Return [X, Y] of the center of cell containing provided text 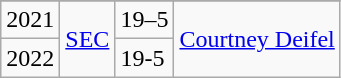
SEC [88, 39]
Courtney Deifel [257, 39]
19-5 [144, 58]
2021 [30, 20]
19–5 [144, 20]
2022 [30, 58]
